Search for the cell housing the specified text and yield its (X, Y) center coordinate. 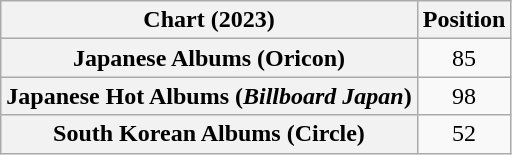
Japanese Albums (Oricon) (209, 58)
85 (464, 58)
Position (464, 20)
South Korean Albums (Circle) (209, 134)
Japanese Hot Albums (Billboard Japan) (209, 96)
Chart (2023) (209, 20)
98 (464, 96)
52 (464, 134)
